From the cell containing the given text, extract its center point as (x, y) coordinate. 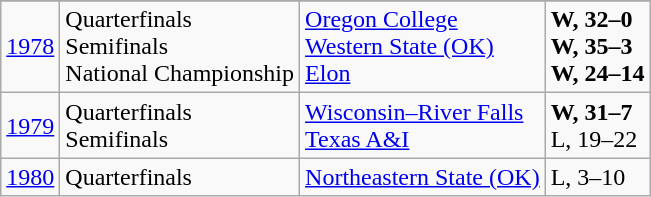
Wisconsin–River FallsTexas A&I (423, 126)
1980 (30, 177)
1979 (30, 126)
1978 (30, 47)
W, 31–7L, 19–22 (598, 126)
QuarterfinalsSemifinals (180, 126)
QuarterfinalsSemifinalsNational Championship (180, 47)
Oregon CollegeWestern State (OK)Elon (423, 47)
W, 32–0W, 35–3W, 24–14 (598, 47)
Quarterfinals (180, 177)
Northeastern State (OK) (423, 177)
L, 3–10 (598, 177)
